Provide the (x, y) coordinate of the cell's center where the given text is located.  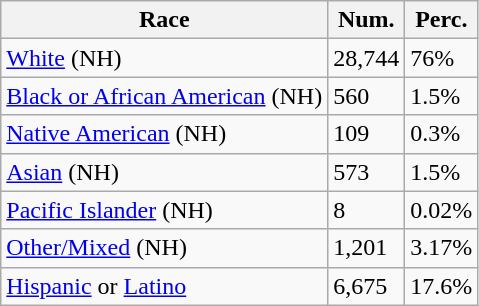
17.6% (442, 286)
Native American (NH) (164, 134)
Num. (366, 20)
1,201 (366, 248)
28,744 (366, 58)
6,675 (366, 286)
8 (366, 210)
560 (366, 96)
Other/Mixed (NH) (164, 248)
Black or African American (NH) (164, 96)
109 (366, 134)
573 (366, 172)
White (NH) (164, 58)
0.3% (442, 134)
Asian (NH) (164, 172)
3.17% (442, 248)
Perc. (442, 20)
Hispanic or Latino (164, 286)
0.02% (442, 210)
Race (164, 20)
76% (442, 58)
Pacific Islander (NH) (164, 210)
